Provide the [x, y] coordinate of the cell's center where the given text is located.  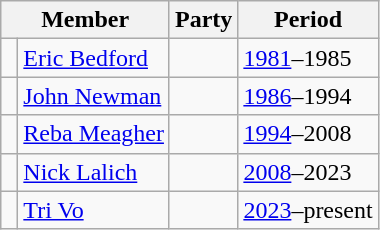
2023–present [308, 210]
1994–2008 [308, 134]
Party [203, 20]
Period [308, 20]
2008–2023 [308, 172]
1981–1985 [308, 58]
Tri Vo [94, 210]
Reba Meagher [94, 134]
1986–1994 [308, 96]
John Newman [94, 96]
Eric Bedford [94, 58]
Member [86, 20]
Nick Lalich [94, 172]
